From the cell containing the given text, extract its center point as (x, y) coordinate. 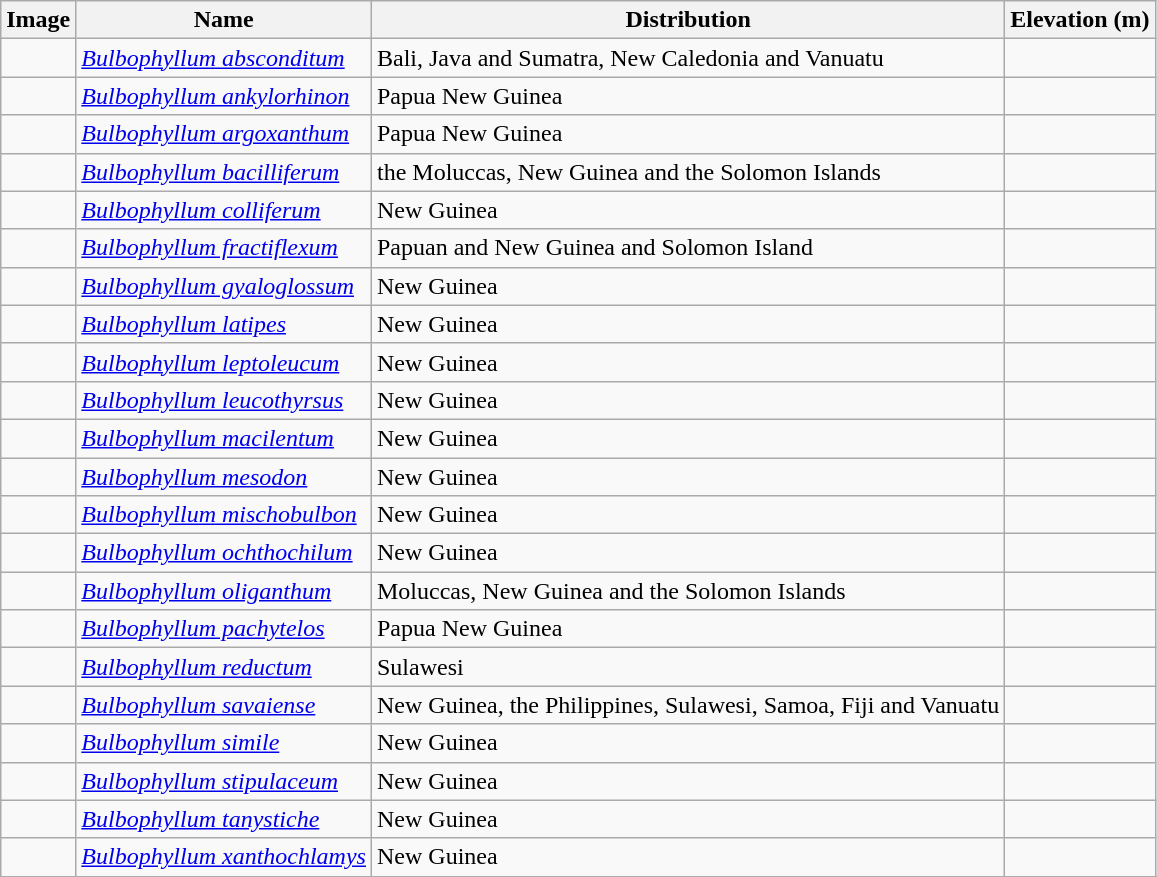
Bulbophyllum colliferum (224, 210)
Bulbophyllum simile (224, 743)
Bulbophyllum bacilliferum (224, 172)
Bali, Java and Sumatra, New Caledonia and Vanuatu (688, 58)
Moluccas, New Guinea and the Solomon Islands (688, 591)
Elevation (m) (1080, 20)
Bulbophyllum gyaloglossum (224, 286)
Bulbophyllum xanthochlamys (224, 857)
Bulbophyllum savaiense (224, 705)
Bulbophyllum tanystiche (224, 819)
Bulbophyllum stipulaceum (224, 781)
Bulbophyllum argoxanthum (224, 134)
Bulbophyllum ankylorhinon (224, 96)
Bulbophyllum oliganthum (224, 591)
Name (224, 20)
Papuan and New Guinea and Solomon Island (688, 248)
Bulbophyllum absconditum (224, 58)
Bulbophyllum reductum (224, 667)
the Moluccas, New Guinea and the Solomon Islands (688, 172)
Bulbophyllum fractiflexum (224, 248)
Bulbophyllum leucothyrsus (224, 400)
Bulbophyllum pachytelos (224, 629)
New Guinea, the Philippines, Sulawesi, Samoa, Fiji and Vanuatu (688, 705)
Sulawesi (688, 667)
Distribution (688, 20)
Bulbophyllum mischobulbon (224, 515)
Bulbophyllum leptoleucum (224, 362)
Bulbophyllum ochthochilum (224, 553)
Bulbophyllum mesodon (224, 477)
Image (38, 20)
Bulbophyllum macilentum (224, 438)
Bulbophyllum latipes (224, 324)
